Search for the cell housing the specified text and yield its [x, y] center coordinate. 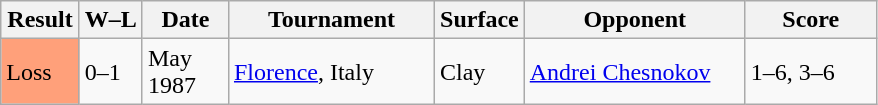
1–6, 3–6 [810, 72]
Florence, Italy [331, 72]
Clay [480, 72]
W–L [110, 20]
Result [40, 20]
0–1 [110, 72]
Andrei Chesnokov [634, 72]
Score [810, 20]
Tournament [331, 20]
Date [185, 20]
Surface [480, 20]
Loss [40, 72]
May 1987 [185, 72]
Opponent [634, 20]
